Return [x, y] of the center of cell containing provided text 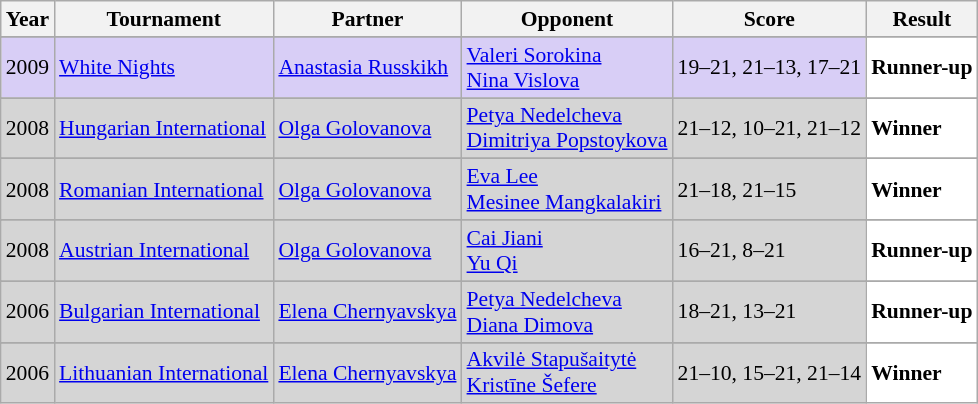
Hungarian International [164, 128]
Score [770, 19]
White Nights [164, 68]
Bulgarian International [164, 312]
Lithuanian International [164, 372]
Romanian International [164, 190]
Austrian International [164, 250]
Anastasia Russkikh [367, 68]
21–12, 10–21, 21–12 [770, 128]
2009 [28, 68]
19–21, 21–13, 17–21 [770, 68]
Partner [367, 19]
Year [28, 19]
Result [922, 19]
Tournament [164, 19]
Eva Lee Mesinee Mangkalakiri [568, 190]
Cai Jiani Yu Qi [568, 250]
21–18, 21–15 [770, 190]
Petya Nedelcheva Diana Dimova [568, 312]
16–21, 8–21 [770, 250]
Petya Nedelcheva Dimitriya Popstoykova [568, 128]
Opponent [568, 19]
Valeri Sorokina Nina Vislova [568, 68]
18–21, 13–21 [770, 312]
21–10, 15–21, 21–14 [770, 372]
Akvilė Stapušaitytė Kristīne Šefere [568, 372]
